For the text-containing cell, return its midpoint in (x, y) coordinate format. 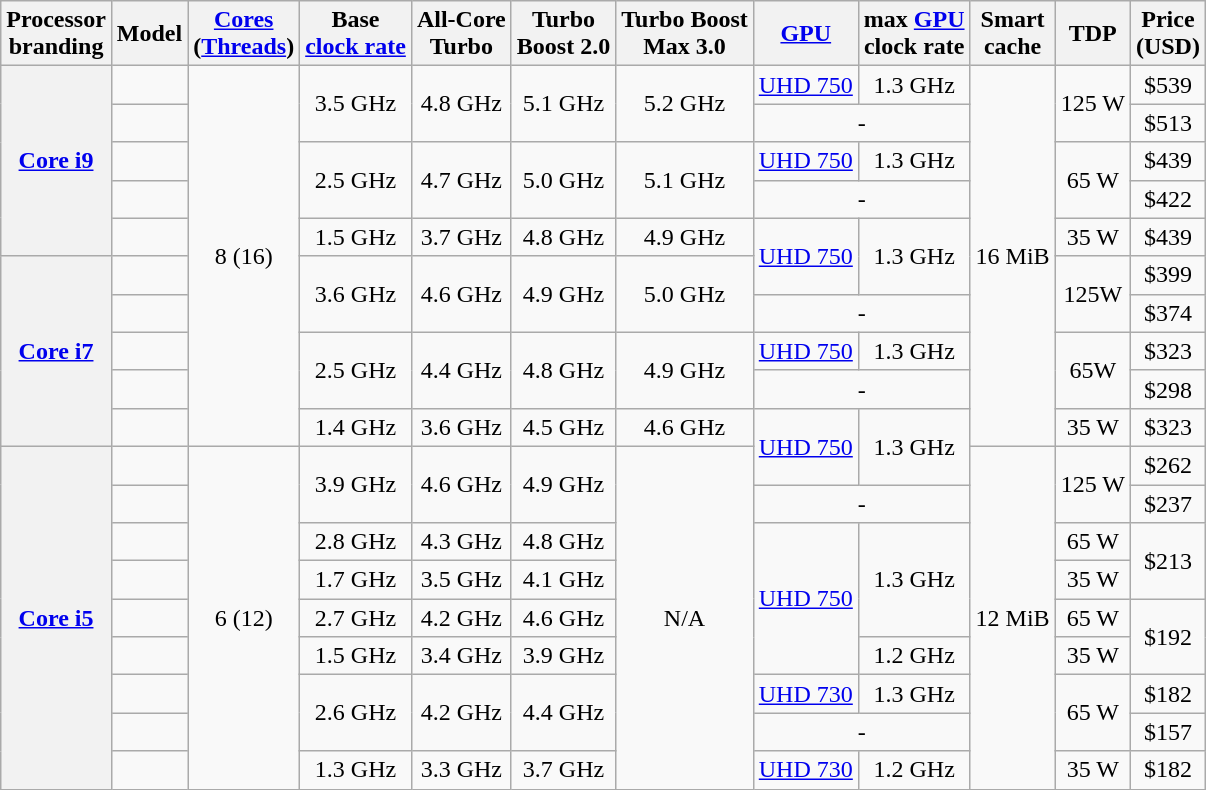
2.8 GHz (356, 542)
$157 (1168, 732)
$539 (1168, 85)
TDP (1092, 34)
max GPUclock rate (914, 34)
$237 (1168, 503)
$513 (1168, 123)
$192 (1168, 637)
Model (149, 34)
Core i7 (56, 351)
GPU (806, 34)
4.7 GHz (461, 180)
2.7 GHz (356, 618)
1.7 GHz (356, 580)
Turbo BoostMax 3.0 (685, 34)
5.2 GHz (685, 104)
4.3 GHz (461, 542)
Cores(Threads) (244, 34)
Core i9 (56, 161)
3.3 GHz (461, 770)
6 (12) (244, 618)
8 (16) (244, 256)
2.6 GHz (356, 713)
4.1 GHz (563, 580)
Core i5 (56, 618)
1.4 GHz (356, 427)
3.4 GHz (461, 656)
$374 (1168, 313)
$213 (1168, 561)
$422 (1168, 199)
$399 (1168, 275)
Baseclock rate (356, 34)
4.5 GHz (563, 427)
125W (1092, 294)
$262 (1168, 465)
$298 (1168, 389)
All-CoreTurbo (461, 34)
65W (1092, 370)
TurboBoost 2.0 (563, 34)
Smartcache (1012, 34)
Processorbranding (56, 34)
16 MiB (1012, 256)
N/A (685, 618)
12 MiB (1012, 618)
Price(USD) (1168, 34)
